Return [X, Y] of the center of cell containing provided text 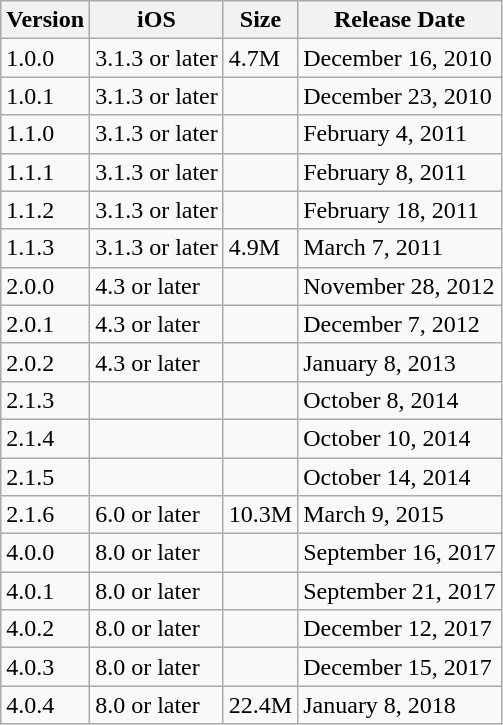
2.0.1 [46, 324]
4.0.0 [46, 553]
September 16, 2017 [400, 553]
6.0 or later [157, 515]
2.0.2 [46, 362]
Release Date [400, 20]
4.0.4 [46, 705]
October 14, 2014 [400, 477]
1.1.1 [46, 172]
December 23, 2010 [400, 96]
4.7M [260, 58]
February 8, 2011 [400, 172]
December 12, 2017 [400, 629]
February 4, 2011 [400, 134]
2.1.4 [46, 438]
December 15, 2017 [400, 667]
December 7, 2012 [400, 324]
January 8, 2018 [400, 705]
March 7, 2011 [400, 248]
10.3M [260, 515]
1.1.0 [46, 134]
December 16, 2010 [400, 58]
January 8, 2013 [400, 362]
4.0.3 [46, 667]
September 21, 2017 [400, 591]
1.0.0 [46, 58]
22.4M [260, 705]
Size [260, 20]
February 18, 2011 [400, 210]
2.1.3 [46, 400]
4.9M [260, 248]
2.1.5 [46, 477]
iOS [157, 20]
2.1.6 [46, 515]
1.1.2 [46, 210]
Version [46, 20]
4.0.2 [46, 629]
1.1.3 [46, 248]
October 10, 2014 [400, 438]
2.0.0 [46, 286]
November 28, 2012 [400, 286]
October 8, 2014 [400, 400]
4.0.1 [46, 591]
1.0.1 [46, 96]
March 9, 2015 [400, 515]
